For the text-containing cell, return its midpoint in (x, y) coordinate format. 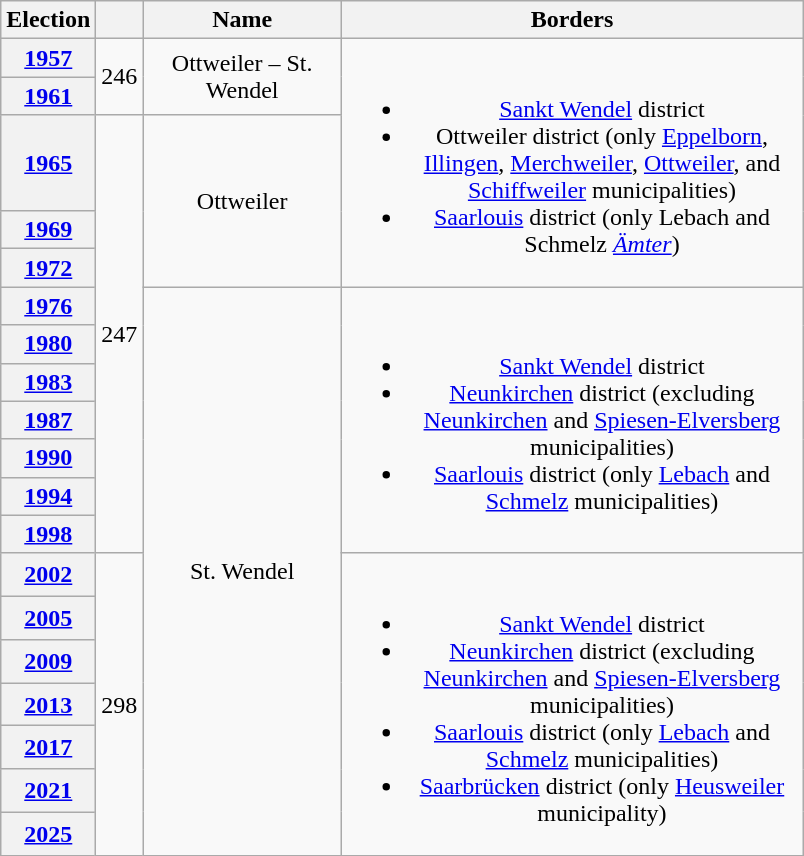
2025 (48, 834)
St. Wendel (242, 571)
1998 (48, 534)
1972 (48, 268)
1965 (48, 163)
1987 (48, 420)
1976 (48, 306)
1980 (48, 344)
247 (120, 334)
2013 (48, 704)
2002 (48, 574)
1969 (48, 230)
246 (120, 77)
298 (120, 704)
Election (48, 20)
2021 (48, 790)
1983 (48, 382)
1994 (48, 496)
1990 (48, 458)
2017 (48, 748)
1957 (48, 58)
Ottweiler (242, 201)
1961 (48, 96)
2005 (48, 618)
2009 (48, 662)
Borders (572, 20)
Ottweiler – St. Wendel (242, 77)
Name (242, 20)
